Locate the cell with the specified text and output its (x, y) center coordinate. 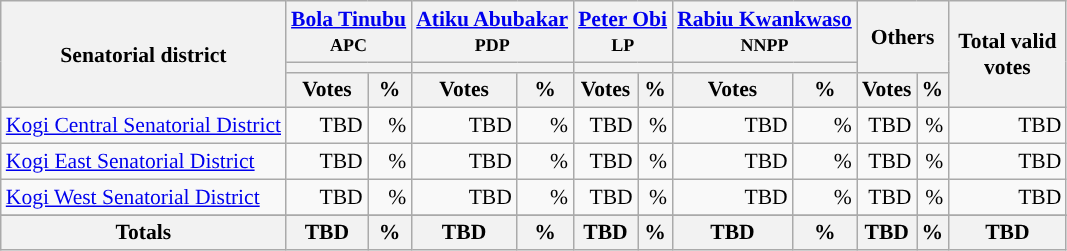
Kogi Central Senatorial District (144, 126)
Totals (144, 233)
Rabiu KwankwasoNNPP (764, 32)
Bola TinubuAPC (348, 32)
Senatorial district (144, 54)
Kogi East Senatorial District (144, 162)
Atiku AbubakarPDP (492, 32)
Peter ObiLP (622, 32)
Kogi West Senatorial District (144, 197)
Others (902, 36)
Total valid votes (1007, 54)
